For the text-containing cell, return its midpoint in (x, y) coordinate format. 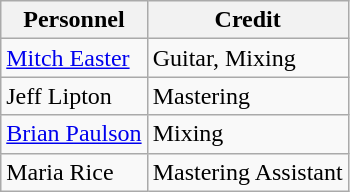
Mitch Easter (74, 58)
Personnel (74, 20)
Guitar, Mixing (248, 58)
Maria Rice (74, 172)
Jeff Lipton (74, 96)
Brian Paulson (74, 134)
Mixing (248, 134)
Credit (248, 20)
Mastering (248, 96)
Mastering Assistant (248, 172)
